Provide the (X, Y) coordinate of the cell's center where the given text is located.  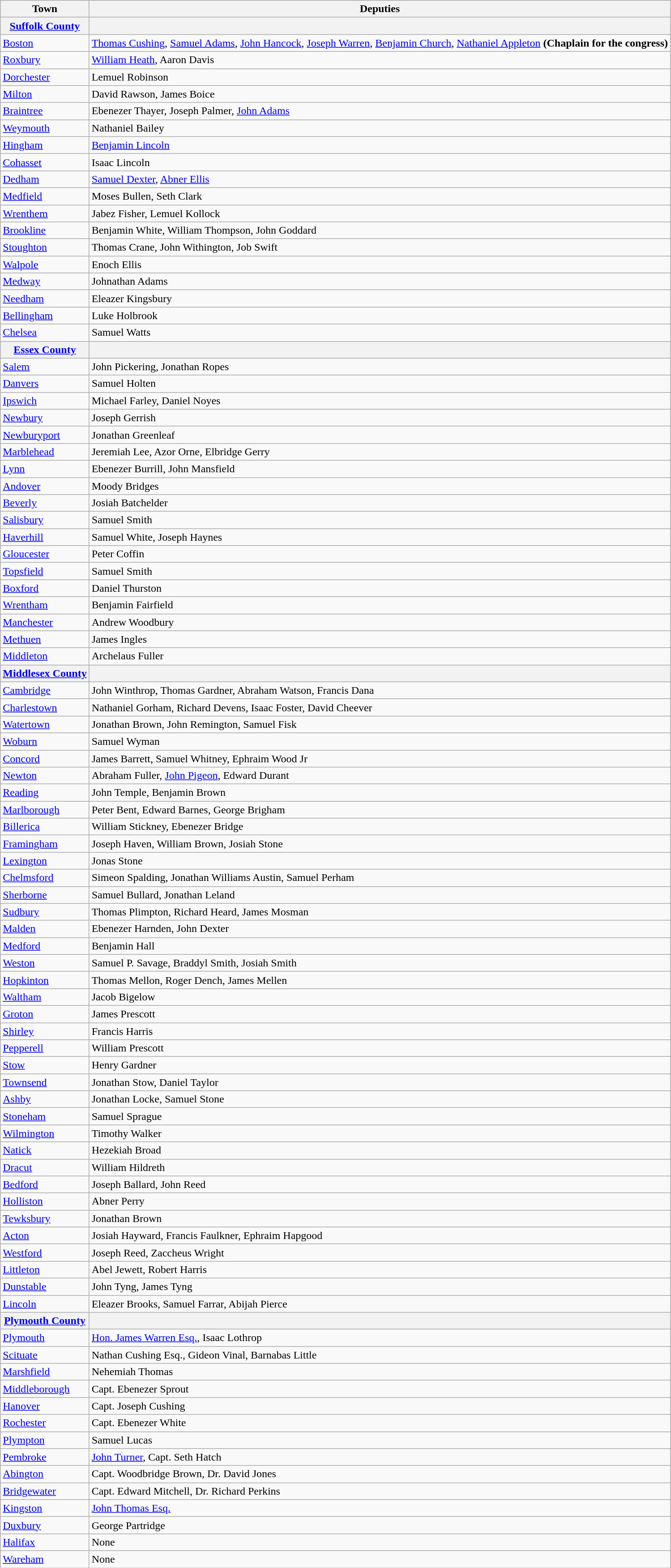
Nathaniel Bailey (380, 128)
Littleton (45, 1269)
Lincoln (45, 1304)
John Turner, Capt. Seth Hatch (380, 1457)
Thomas Mellon, Roger Dench, James Mellen (380, 980)
Abner Perry (380, 1201)
Newton (45, 776)
Topsfield (45, 571)
Gloucester (45, 554)
Capt. Joseph Cushing (380, 1406)
Timothy Walker (380, 1133)
Benjamin Hall (380, 946)
Joseph Reed, Zaccheus Wright (380, 1252)
Marblehead (45, 452)
Marshfield (45, 1372)
Stow (45, 1065)
Eleazer Kingsbury (380, 299)
Benjamin Lincoln (380, 145)
Cambridge (45, 690)
Samuel White, Joseph Haynes (380, 537)
Middlesex County (45, 673)
Joseph Gerrish (380, 418)
James Ingles (380, 639)
Watertown (45, 724)
William Prescott (380, 1048)
Halifax (45, 1542)
Salisbury (45, 520)
Framingham (45, 844)
Moses Bullen, Seth Clark (380, 196)
Henry Gardner (380, 1065)
Samuel Lucas (380, 1440)
Suffolk County (45, 26)
Thomas Crane, John Withington, Job Swift (380, 248)
Plympton (45, 1440)
Town (45, 9)
Jabez Fisher, Lemuel Kollock (380, 214)
Danvers (45, 384)
Andover (45, 486)
Jeremiah Lee, Azor Orne, Elbridge Gerry (380, 452)
Bridgewater (45, 1491)
Josiah Batchelder (380, 503)
Wrentham (45, 605)
James Prescott (380, 1014)
Weston (45, 963)
Peter Bent, Edward Barnes, George Brigham (380, 810)
Haverhill (45, 537)
Middleborough (45, 1389)
Concord (45, 759)
Stoughton (45, 248)
Capt. Edward Mitchell, Dr. Richard Perkins (380, 1491)
Hingham (45, 145)
Bedford (45, 1184)
Woburn (45, 741)
John Pickering, Jonathan Ropes (380, 367)
John Tyng, James Tyng (380, 1286)
Benjamin Fairfield (380, 605)
Salem (45, 367)
Joseph Haven, William Brown, Josiah Stone (380, 844)
Luke Holbrook (380, 316)
Abraham Fuller, John Pigeon, Edward Durant (380, 776)
Plymouth (45, 1338)
Hanover (45, 1406)
Walpole (45, 265)
William Heath, Aaron Davis (380, 60)
Nathan Cushing Esq., Gideon Vinal, Barnabas Little (380, 1355)
Essex County (45, 350)
Newbury (45, 418)
Duxbury (45, 1525)
Samuel Holten (380, 384)
John Winthrop, Thomas Gardner, Abraham Watson, Francis Dana (380, 690)
Natick (45, 1150)
Needham (45, 299)
Ipswich (45, 401)
Benjamin White, William Thompson, John Goddard (380, 231)
Jonathan Greenleaf (380, 435)
Samuel Watts (380, 333)
Moody Bridges (380, 486)
Ebenezer Thayer, Joseph Palmer, John Adams (380, 111)
Andrew Woodbury (380, 622)
Capt. Woodbridge Brown, Dr. David Jones (380, 1474)
Samuel Wyman (380, 741)
Nathaniel Gorham, Richard Devens, Isaac Foster, David Cheever (380, 707)
Stoneham (45, 1116)
Hopkinton (45, 980)
Ashby (45, 1099)
Lemuel Robinson (380, 77)
David Rawson, James Boice (380, 94)
Jonas Stone (380, 861)
Daniel Thurston (380, 588)
George Partridge (380, 1525)
Medford (45, 946)
Brookline (45, 231)
Charlestown (45, 707)
Bellingham (45, 316)
Michael Farley, Daniel Noyes (380, 401)
Chelmsford (45, 878)
Samuel Sprague (380, 1116)
Samuel P. Savage, Braddyl Smith, Josiah Smith (380, 963)
Eleazer Brooks, Samuel Farrar, Abijah Pierce (380, 1304)
Middleton (45, 656)
Boxford (45, 588)
Isaac Lincoln (380, 162)
James Barrett, Samuel Whitney, Ephraim Wood Jr (380, 759)
Braintree (45, 111)
Malden (45, 929)
Enoch Ellis (380, 265)
Holliston (45, 1201)
Samuel Bullard, Jonathan Leland (380, 895)
Archelaus Fuller (380, 656)
Scituate (45, 1355)
Capt. Ebenezer White (380, 1423)
Sherborne (45, 895)
Jonathan Brown, John Remington, Samuel Fisk (380, 724)
Plymouth County (45, 1321)
Wilmington (45, 1133)
Wareham (45, 1559)
Joseph Ballard, John Reed (380, 1184)
Francis Harris (380, 1031)
Pembroke (45, 1457)
Deputies (380, 9)
Dedham (45, 179)
Hezekiah Broad (380, 1150)
Lexington (45, 861)
Townsend (45, 1082)
Nehemiah Thomas (380, 1372)
Ebenezer Harnden, John Dexter (380, 929)
Jonathan Locke, Samuel Stone (380, 1099)
Roxbury (45, 60)
Medway (45, 282)
Newburyport (45, 435)
Manchester (45, 622)
Milton (45, 94)
Sudbury (45, 912)
Billerica (45, 827)
Tewksbury (45, 1218)
Johnathan Adams (380, 282)
Medfield (45, 196)
John Temple, Benjamin Brown (380, 793)
Waltham (45, 997)
Thomas Cushing, Samuel Adams, John Hancock, Joseph Warren, Benjamin Church, Nathaniel Appleton (Chaplain for the congress) (380, 43)
Pepperell (45, 1048)
Lynn (45, 469)
Simeon Spalding, Jonathan Williams Austin, Samuel Perham (380, 878)
Acton (45, 1235)
Reading (45, 793)
Groton (45, 1014)
Dunstable (45, 1286)
Wrenthem (45, 214)
Boston (45, 43)
Hon. James Warren Esq., Isaac Lothrop (380, 1338)
Methuen (45, 639)
Dorchester (45, 77)
William Stickney, Ebenezer Bridge (380, 827)
Marlborough (45, 810)
Chelsea (45, 333)
Jonathan Brown (380, 1218)
Capt. Ebenezer Sprout (380, 1389)
Jonathan Stow, Daniel Taylor (380, 1082)
Westford (45, 1252)
Peter Coffin (380, 554)
Abel Jewett, Robert Harris (380, 1269)
Jacob Bigelow (380, 997)
Kingston (45, 1508)
Cohasset (45, 162)
Beverly (45, 503)
Samuel Dexter, Abner Ellis (380, 179)
Weymouth (45, 128)
William Hildreth (380, 1167)
Dracut (45, 1167)
Ebenezer Burrill, John Mansfield (380, 469)
Shirley (45, 1031)
Thomas Plimpton, Richard Heard, James Mosman (380, 912)
Rochester (45, 1423)
John Thomas Esq. (380, 1508)
Abington (45, 1474)
Josiah Hayward, Francis Faulkner, Ephraim Hapgood (380, 1235)
